Provide the (X, Y) coordinate of the cell's center where the given text is located.  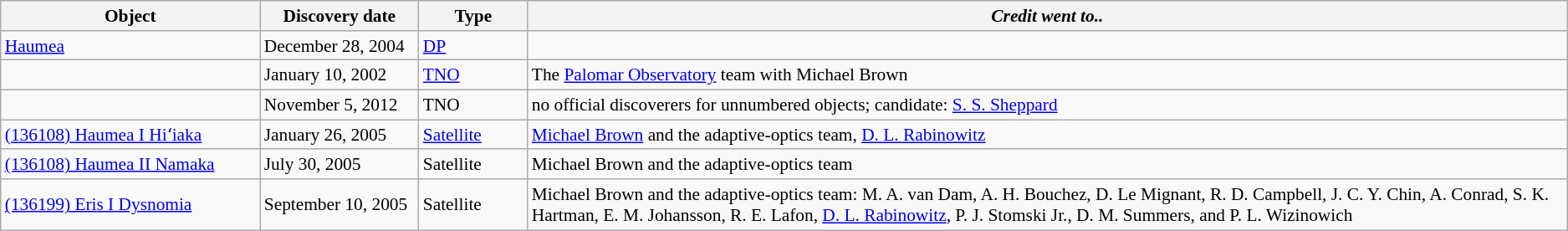
Haumea (130, 46)
DP (473, 46)
January 10, 2002 (340, 75)
Object (130, 16)
(136108) Haumea II Namaka (130, 165)
Michael Brown and the adaptive-optics team (1047, 165)
Type (473, 16)
(136108) Haumea I Hiʻiaka (130, 135)
Michael Brown and the adaptive-optics team, D. L. Rabinowitz (1047, 135)
January 26, 2005 (340, 135)
July 30, 2005 (340, 165)
no official discoverers for unnumbered objects; candidate: S. S. Sheppard (1047, 105)
The Palomar Observatory team with Michael Brown (1047, 75)
Discovery date (340, 16)
Credit went to.. (1047, 16)
(136199) Eris I Dysnomia (130, 204)
December 28, 2004 (340, 46)
September 10, 2005 (340, 204)
November 5, 2012 (340, 105)
